Extract the (x, y) coordinate from the center of the cell holding the provided text.  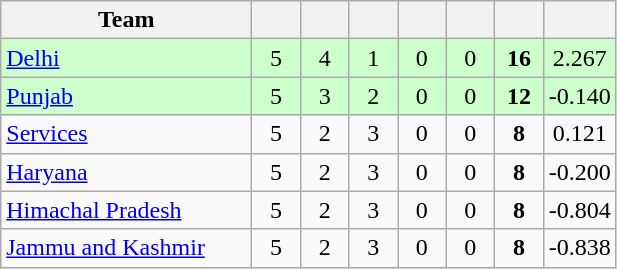
1 (374, 58)
Punjab (126, 96)
Haryana (126, 172)
Himachal Pradesh (126, 210)
-0.838 (580, 248)
-0.200 (580, 172)
Delhi (126, 58)
2.267 (580, 58)
-0.804 (580, 210)
0.121 (580, 134)
16 (520, 58)
Services (126, 134)
12 (520, 96)
-0.140 (580, 96)
Jammu and Kashmir (126, 248)
Team (126, 20)
4 (324, 58)
